Return [x, y] of the center of cell containing provided text 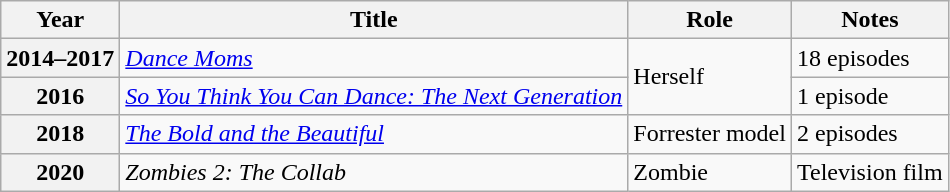
Title [374, 20]
Forrester model [710, 134]
2016 [60, 96]
2018 [60, 134]
Year [60, 20]
2014–2017 [60, 58]
1 episode [870, 96]
18 episodes [870, 58]
Zombies 2: The Collab [374, 172]
Herself [710, 77]
2 episodes [870, 134]
2020 [60, 172]
Notes [870, 20]
The Bold and the Beautiful [374, 134]
Dance Moms [374, 58]
Role [710, 20]
So You Think You Can Dance: The Next Generation [374, 96]
Television film [870, 172]
Zombie [710, 172]
